Search for the cell housing the specified text and yield its [X, Y] center coordinate. 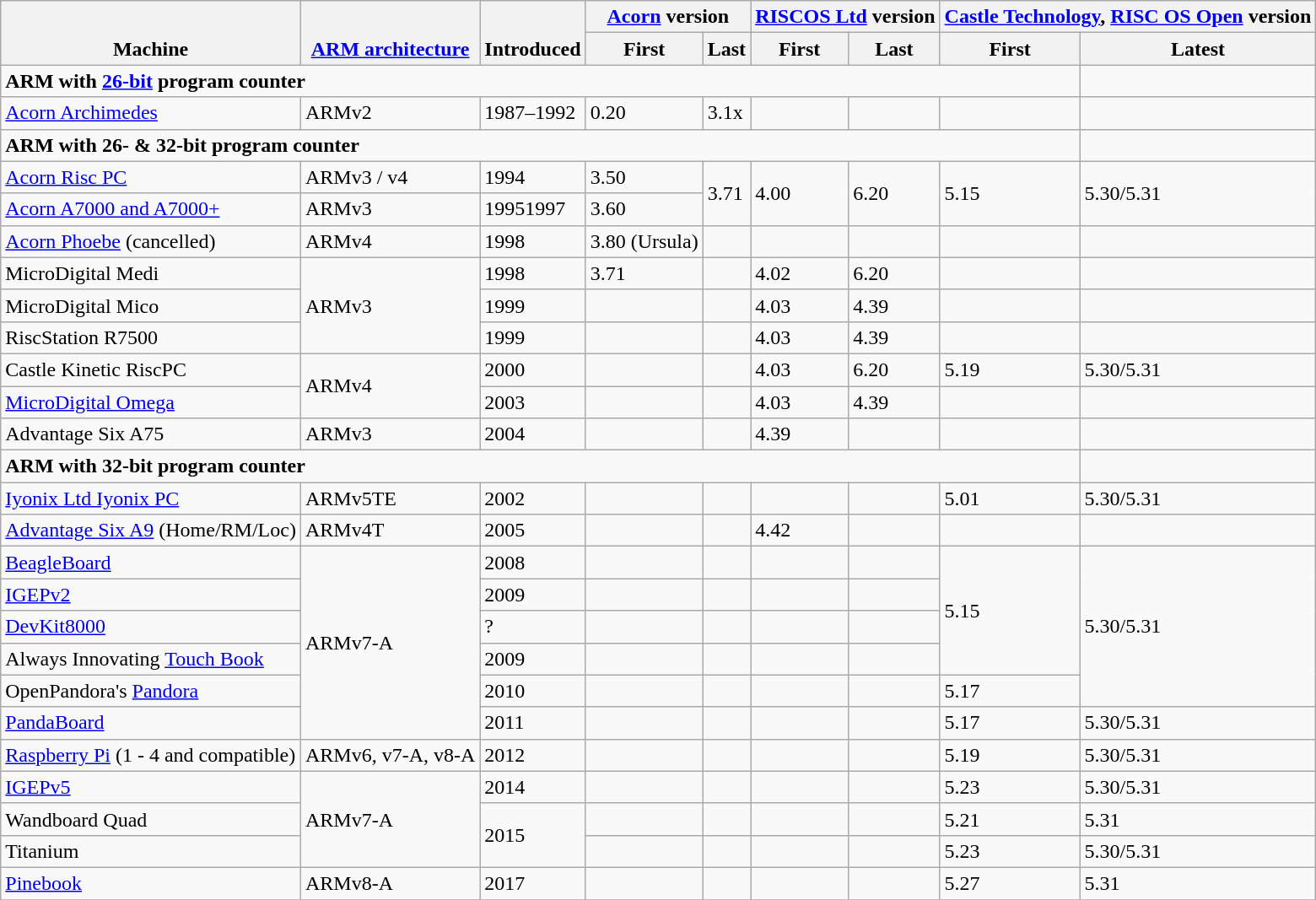
2000 [533, 369]
2014 [533, 787]
Raspberry Pi (1 - 4 and compatible) [151, 755]
MicroDigital Medi [151, 273]
5.01 [1010, 499]
4.42 [800, 531]
1987–1992 [533, 113]
MicroDigital Mico [151, 305]
Always Innovating Touch Book [151, 659]
0.20 [645, 113]
Advantage Six A9 (Home/RM/Loc) [151, 531]
2008 [533, 563]
BeagleBoard [151, 563]
2005 [533, 531]
Machine [151, 33]
1994 [533, 177]
Titanium [151, 851]
3.50 [645, 177]
Acorn A7000 and A7000+ [151, 209]
2010 [533, 691]
? [533, 627]
Acorn version [668, 17]
Acorn Archimedes [151, 113]
2012 [533, 755]
ARMv4T [390, 531]
2017 [533, 883]
ARM architecture [390, 33]
5.27 [1010, 883]
2002 [533, 499]
RiscStation R7500 [151, 337]
Castle Technology, RISC OS Open version [1128, 17]
ARMv8-A [390, 883]
2004 [533, 434]
Advantage Six A75 [151, 434]
4.02 [800, 273]
19951997 [533, 209]
IGEPv2 [151, 595]
Introduced [533, 33]
2011 [533, 723]
4.00 [800, 193]
IGEPv5 [151, 787]
DevKit8000 [151, 627]
Castle Kinetic RiscPC [151, 369]
ARMv6, v7-A, v8-A [390, 755]
ARMv5TE [390, 499]
Acorn Phoebe (cancelled) [151, 241]
PandaBoard [151, 723]
3.1x [726, 113]
Acorn Risc PC [151, 177]
Wandboard Quad [151, 819]
ARM with 26- & 32-bit program counter [540, 145]
ARM with 26-bit program counter [540, 81]
ARMv2 [390, 113]
5.21 [1010, 819]
MicroDigital Omega [151, 402]
OpenPandora's Pandora [151, 691]
ARM with 32-bit program counter [540, 466]
3.80 (Ursula) [645, 241]
ARMv3 / v4 [390, 177]
Iyonix Ltd Iyonix PC [151, 499]
2015 [533, 835]
Latest [1198, 49]
Pinebook [151, 883]
3.60 [645, 209]
2003 [533, 402]
RISCOS Ltd version [845, 17]
